Search for the cell housing the specified text and yield its (x, y) center coordinate. 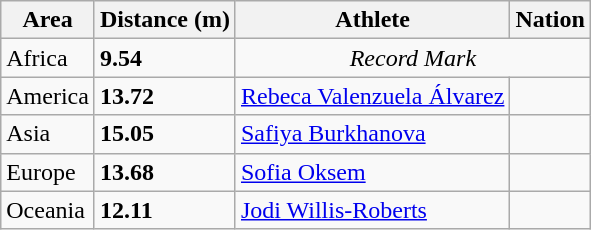
Nation (550, 20)
Europe (48, 172)
9.54 (164, 58)
Area (48, 20)
15.05 (164, 134)
13.68 (164, 172)
12.11 (164, 210)
Oceania (48, 210)
Jodi Willis-Roberts (372, 210)
Sofia Oksem (372, 172)
Record Mark (412, 58)
Asia (48, 134)
Rebeca Valenzuela Álvarez (372, 96)
Safiya Burkhanova (372, 134)
13.72 (164, 96)
Distance (m) (164, 20)
America (48, 96)
Athlete (372, 20)
Africa (48, 58)
